Pinpoint the cell where the given text exists, returning its [x, y] midpoint coordinate. 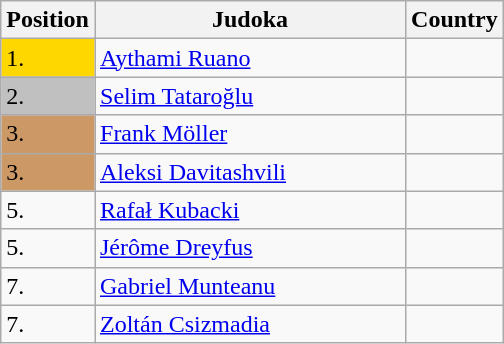
Aleksi Davitashvili [250, 172]
Frank Möller [250, 134]
Selim Tataroğlu [250, 96]
Country [455, 20]
Gabriel Munteanu [250, 286]
1. [48, 58]
Jérôme Dreyfus [250, 248]
Aythami Ruano [250, 58]
Position [48, 20]
2. [48, 96]
Zoltán Csizmadia [250, 324]
Rafał Kubacki [250, 210]
Judoka [250, 20]
